Capture the cell that displays the provided text and extract its [X, Y] central coordinate. 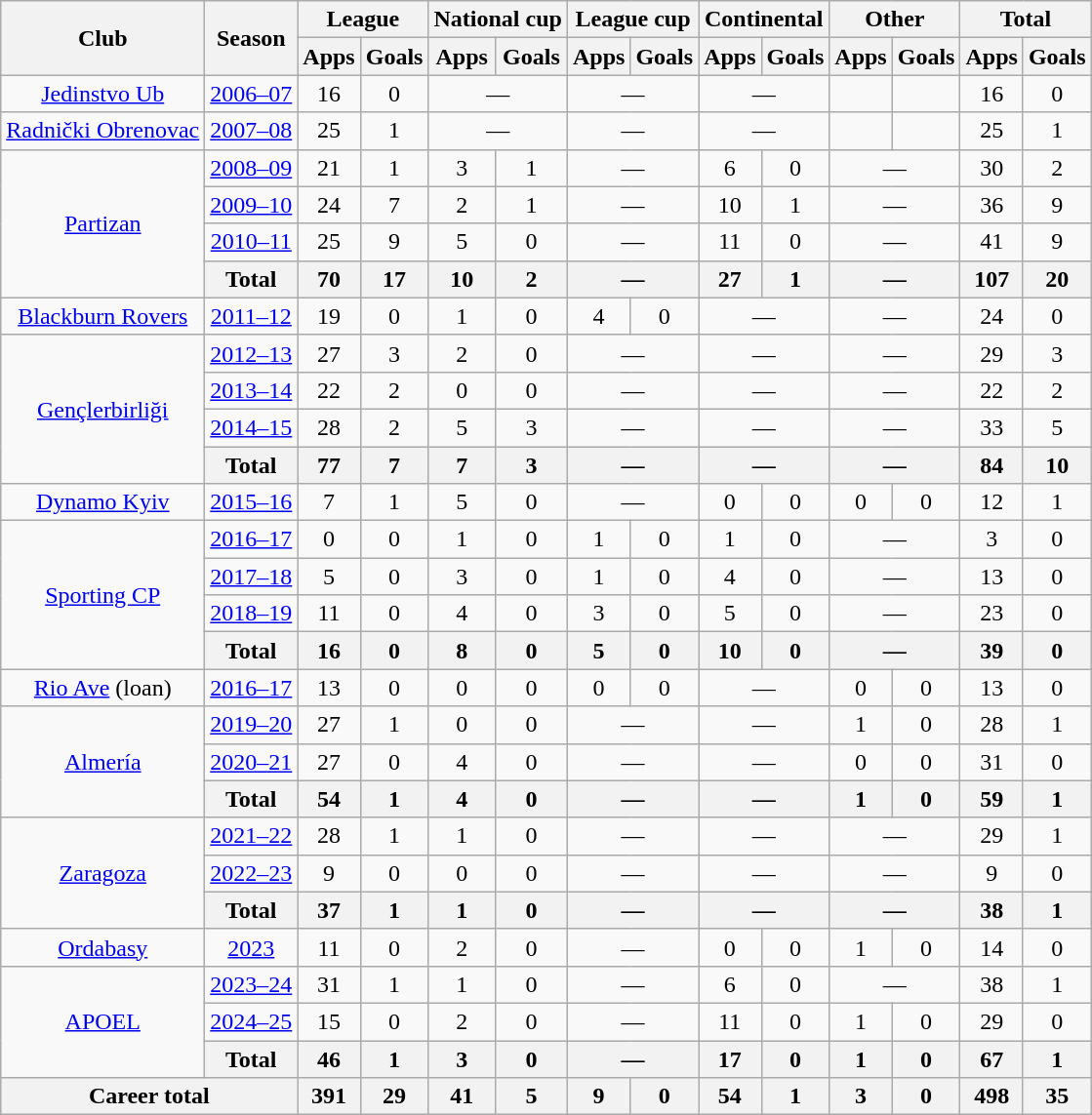
2023–24 [252, 984]
Almería [103, 762]
Radnički Obrenovac [103, 131]
19 [329, 316]
12 [991, 502]
Career total [149, 1096]
37 [329, 910]
Jedinstvo Ub [103, 94]
2017–18 [252, 577]
Partizan [103, 223]
59 [991, 799]
Blackburn Rovers [103, 316]
2013–14 [252, 390]
2020–21 [252, 762]
Other [895, 20]
Ordabasy [103, 947]
84 [991, 465]
League cup [632, 20]
498 [991, 1096]
33 [991, 427]
2019–20 [252, 725]
107 [991, 279]
2012–13 [252, 353]
77 [329, 465]
67 [991, 1058]
70 [329, 279]
391 [329, 1096]
Zaragoza [103, 873]
2023 [252, 947]
2011–12 [252, 316]
2022–23 [252, 873]
League [363, 20]
15 [329, 1021]
30 [991, 168]
46 [329, 1058]
Sporting CP [103, 595]
2015–16 [252, 502]
39 [991, 651]
Club [103, 38]
2014–15 [252, 427]
2021–22 [252, 836]
2008–09 [252, 168]
2007–08 [252, 131]
14 [991, 947]
2006–07 [252, 94]
8 [462, 651]
Dynamo Kyiv [103, 502]
Rio Ave (loan) [103, 688]
35 [1057, 1096]
21 [329, 168]
National cup [498, 20]
20 [1057, 279]
2024–25 [252, 1021]
23 [991, 614]
Continental [764, 20]
36 [991, 205]
2009–10 [252, 205]
Season [252, 38]
2018–19 [252, 614]
Gençlerbirliği [103, 409]
2010–11 [252, 242]
APOEL [103, 1021]
